Output the [X, Y] coordinate of the center of the cell containing the given text.  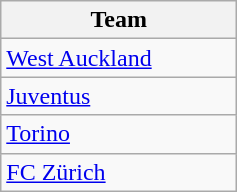
West Auckland [119, 58]
Juventus [119, 96]
Torino [119, 134]
Team [119, 20]
FC Zürich [119, 172]
